Scan for the cell matching the given text and deliver its [x, y] coordinate at center. 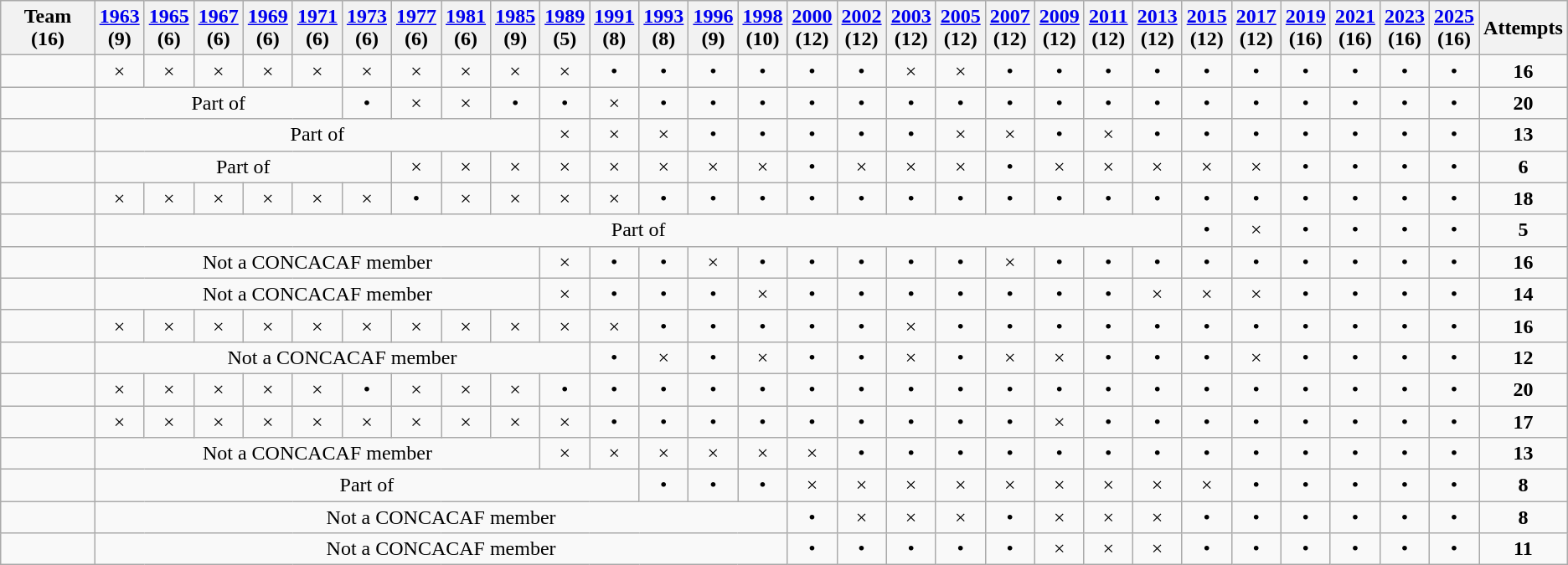
17 [1524, 421]
18 [1524, 198]
2011 (12) [1108, 28]
Team (16) [48, 28]
1965 (6) [169, 28]
1967 (6) [218, 28]
Attempts [1524, 28]
2017 (12) [1256, 28]
2015 (12) [1206, 28]
1998 (10) [762, 28]
2003 (12) [911, 28]
2021 (16) [1355, 28]
2013 (12) [1158, 28]
5 [1524, 230]
2007 (12) [1010, 28]
14 [1524, 294]
1973 (6) [367, 28]
2023 (16) [1404, 28]
1991 (8) [615, 28]
2025 (16) [1454, 28]
6 [1524, 167]
12 [1524, 357]
1981 (6) [466, 28]
1977 (6) [415, 28]
1971 (6) [317, 28]
2019 (16) [1305, 28]
2005 (12) [960, 28]
2000 (12) [812, 28]
1996 (9) [714, 28]
1989 (5) [565, 28]
1963 (9) [119, 28]
2009 (12) [1059, 28]
2002 (12) [861, 28]
1969 (6) [268, 28]
1985 (9) [516, 28]
1993 (8) [663, 28]
11 [1524, 549]
